From the cell containing the given text, extract its center point as [X, Y] coordinate. 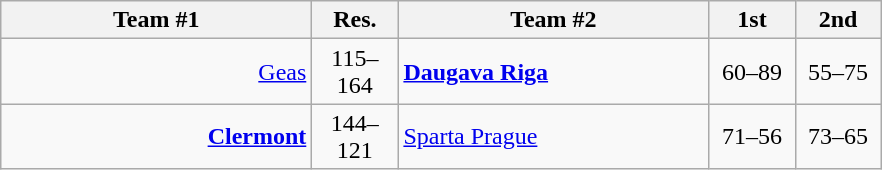
Res. [355, 20]
Daugava Riga [554, 72]
71–56 [752, 136]
Team #1 [156, 20]
73–65 [838, 136]
Team #2 [554, 20]
55–75 [838, 72]
Geas [156, 72]
115–164 [355, 72]
2nd [838, 20]
60–89 [752, 72]
144–121 [355, 136]
Sparta Prague [554, 136]
Clermont [156, 136]
1st [752, 20]
